Extract the [X, Y] coordinate from the center of the cell holding the provided text.  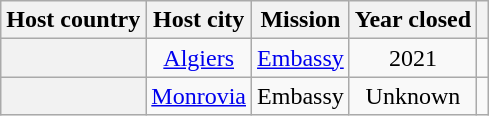
Monrovia [199, 96]
2021 [412, 58]
Host city [199, 20]
Algiers [199, 58]
Host country [74, 20]
Year closed [412, 20]
Mission [301, 20]
Unknown [412, 96]
